From the cell containing the given text, extract its center point as (x, y) coordinate. 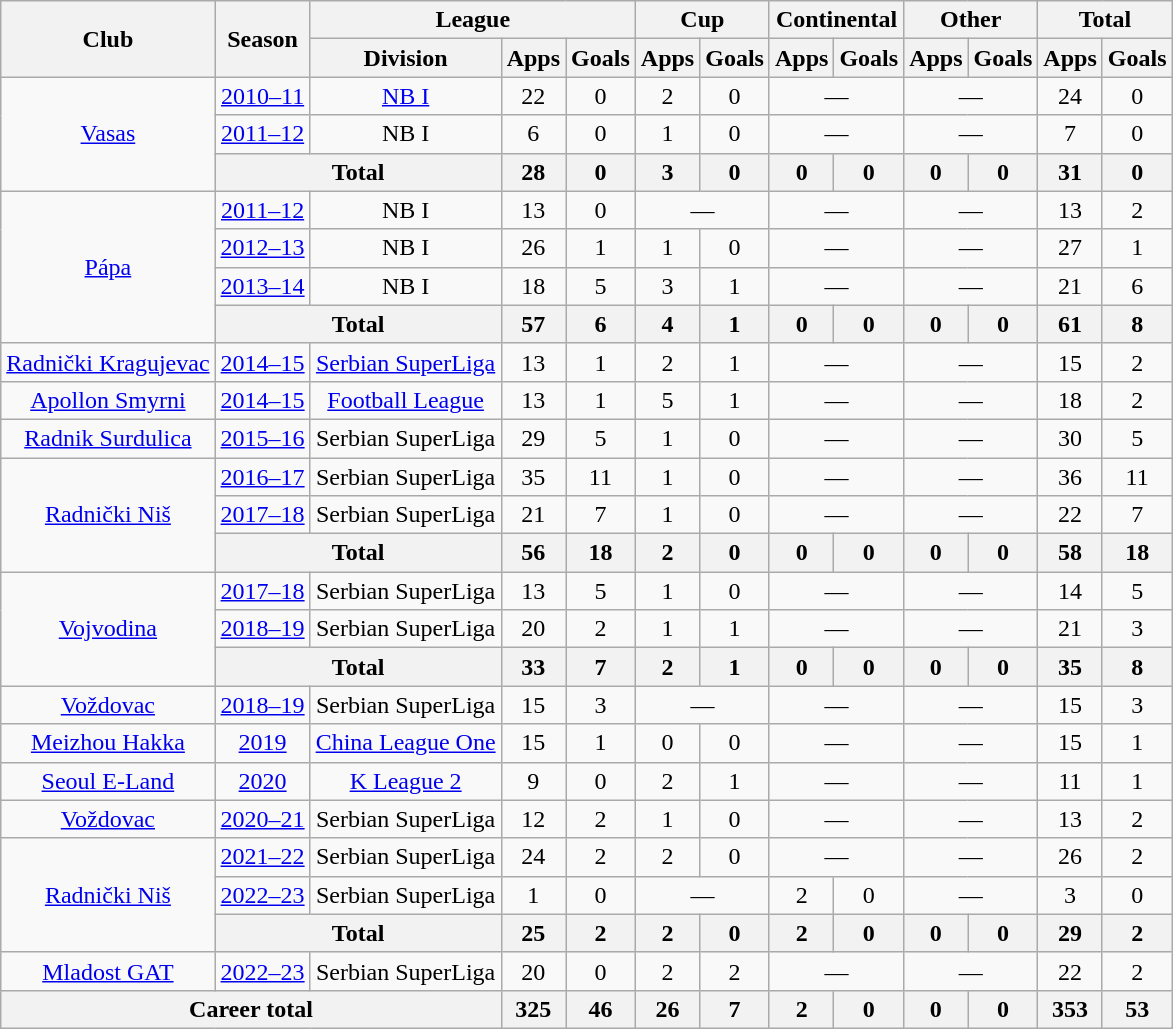
Club (108, 39)
Other (971, 20)
2019 (262, 743)
325 (533, 1009)
Mladost GAT (108, 971)
46 (601, 1009)
9 (533, 781)
Radnički Kragujevac (108, 362)
53 (1137, 1009)
12 (533, 819)
353 (1070, 1009)
K League 2 (406, 781)
28 (533, 172)
Pápa (108, 267)
Football League (406, 400)
Season (262, 39)
56 (533, 553)
2020 (262, 781)
2021–22 (262, 857)
58 (1070, 553)
2012–13 (262, 248)
Seoul E-Land (108, 781)
27 (1070, 248)
4 (667, 324)
30 (1070, 438)
Vasas (108, 134)
2010–11 (262, 96)
China League One (406, 743)
57 (533, 324)
61 (1070, 324)
31 (1070, 172)
Meizhou Hakka (108, 743)
2016–17 (262, 477)
2015–16 (262, 438)
14 (1070, 591)
Division (406, 58)
2020–21 (262, 819)
Cup (702, 20)
Vojvodina (108, 629)
Radnik Surdulica (108, 438)
Career total (251, 1009)
36 (1070, 477)
Apollon Smyrni (108, 400)
Continental (836, 20)
25 (533, 933)
League (472, 20)
33 (533, 667)
2013–14 (262, 286)
